Scan for the cell matching the given text and deliver its (x, y) coordinate at center. 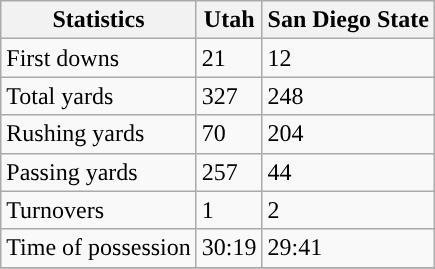
44 (348, 172)
248 (348, 96)
257 (229, 172)
70 (229, 134)
204 (348, 134)
Rushing yards (99, 134)
21 (229, 58)
29:41 (348, 248)
Total yards (99, 96)
First downs (99, 58)
1 (229, 210)
San Diego State (348, 20)
Passing yards (99, 172)
Statistics (99, 20)
Turnovers (99, 210)
327 (229, 96)
Utah (229, 20)
30:19 (229, 248)
12 (348, 58)
2 (348, 210)
Time of possession (99, 248)
